Provide the (x, y) coordinate of the cell's center where the given text is located.  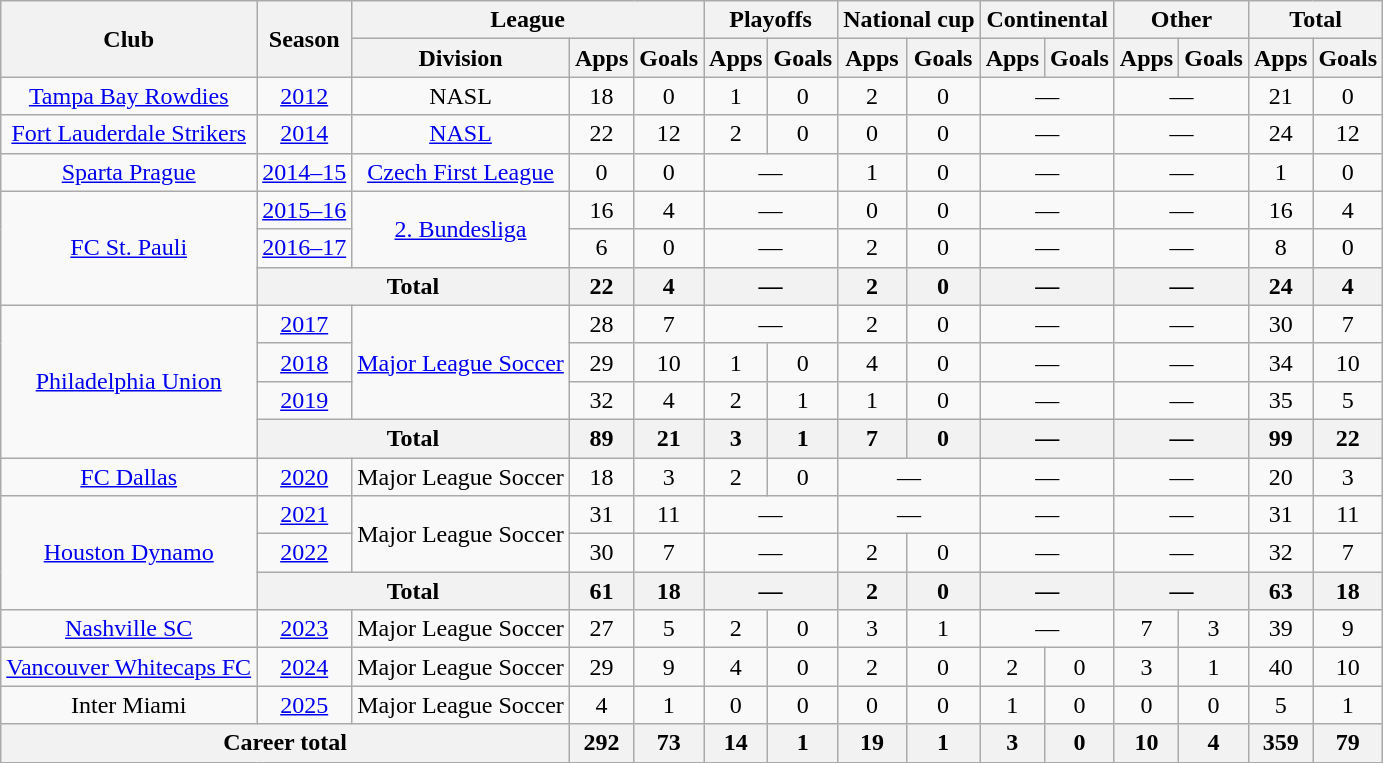
Houston Dynamo (129, 553)
89 (601, 438)
8 (1280, 248)
Inter Miami (129, 705)
20 (1280, 477)
Philadelphia Union (129, 381)
2. Bundesliga (461, 229)
Division (461, 58)
Czech First League (461, 172)
Fort Lauderdale Strikers (129, 134)
61 (601, 591)
League (528, 20)
2024 (304, 667)
39 (1280, 629)
Playoffs (771, 20)
Nashville SC (129, 629)
FC Dallas (129, 477)
292 (601, 743)
2014–15 (304, 172)
19 (872, 743)
2025 (304, 705)
2016–17 (304, 248)
2017 (304, 324)
34 (1280, 362)
2014 (304, 134)
Other (1181, 20)
2022 (304, 553)
National cup (909, 20)
40 (1280, 667)
79 (1348, 743)
Tampa Bay Rowdies (129, 96)
2012 (304, 96)
99 (1280, 438)
2015–16 (304, 210)
Continental (1047, 20)
Sparta Prague (129, 172)
73 (669, 743)
Career total (286, 743)
Season (304, 39)
14 (736, 743)
2020 (304, 477)
2019 (304, 400)
Club (129, 39)
28 (601, 324)
35 (1280, 400)
Vancouver Whitecaps FC (129, 667)
2018 (304, 362)
6 (601, 248)
27 (601, 629)
2023 (304, 629)
359 (1280, 743)
FC St. Pauli (129, 248)
63 (1280, 591)
2021 (304, 515)
